Return [x, y] of the center of cell containing provided text 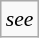
see [20, 19]
